From the cell containing the given text, extract its center point as (X, Y) coordinate. 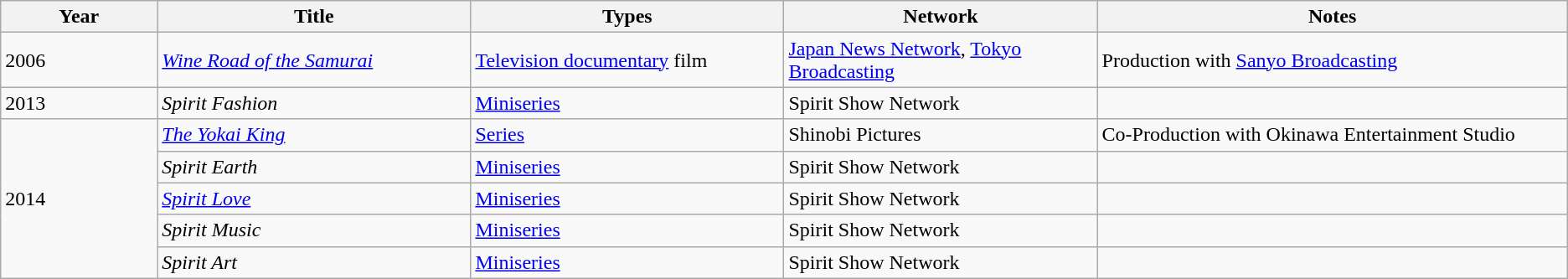
Title (314, 17)
2014 (79, 199)
Spirit Love (314, 199)
Spirit Music (314, 230)
Series (627, 135)
Notes (1332, 17)
Year (79, 17)
Japan News Network, Tokyo Broadcasting (941, 60)
Co-Production with Okinawa Entertainment Studio (1332, 135)
2006 (79, 60)
The Yokai King (314, 135)
Types (627, 17)
Spirit Earth (314, 167)
Network (941, 17)
Television documentary film (627, 60)
Shinobi Pictures (941, 135)
Spirit Fashion (314, 103)
Wine Road of the Samurai (314, 60)
2013 (79, 103)
Spirit Art (314, 262)
Production with Sanyo Broadcasting (1332, 60)
